Return (x, y) of the center of cell containing provided text 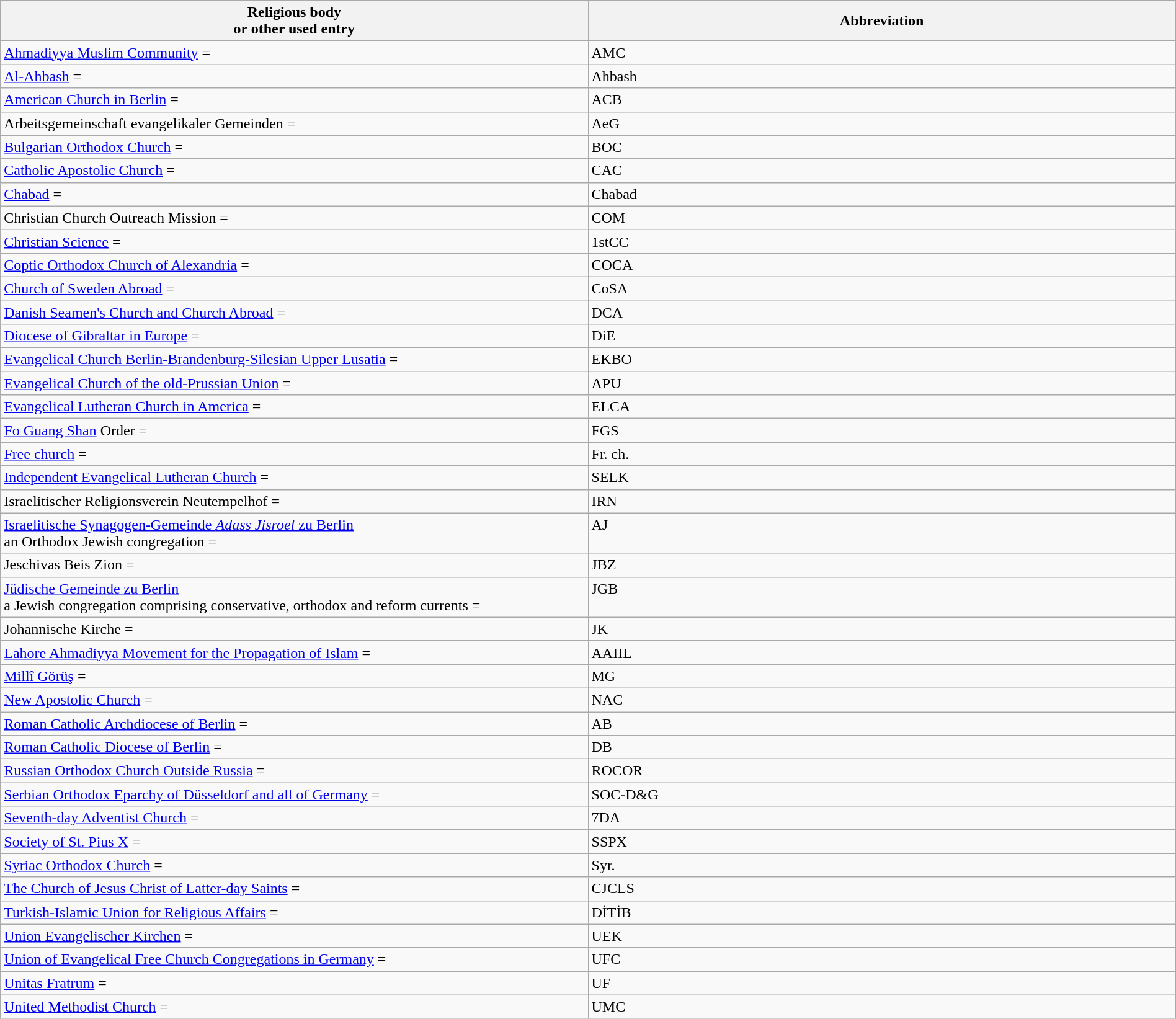
Fr. ch. (882, 454)
New Apostolic Church = (294, 700)
DİTİB (882, 912)
FGS (882, 430)
Serbian Orthodox Eparchy of Düsseldorf and all of Germany = (294, 794)
Free church = (294, 454)
Bulgarian Orthodox Church = (294, 147)
Syriac Orthodox Church = (294, 865)
UMC (882, 1007)
Danish Seamen's Church and Church Abroad = (294, 312)
Jüdische Gemeinde zu Berlina Jewish congregation comprising conservative, orthodox and reform currents = (294, 597)
Israelitische Synagogen-Gemeinde Adass Jisroel zu Berlinan Orthodox Jewish congregation = (294, 533)
Seventh-day Adventist Church = (294, 818)
Arbeitsgemeinschaft evangelikaler Gemeinden = (294, 123)
Israelitischer Religionsverein Neutempelhof = (294, 501)
Evangelical Church Berlin-Brandenburg-Silesian Upper Lusatia = (294, 360)
COM (882, 218)
COCA (882, 265)
Diocese of Gibraltar in Europe = (294, 336)
Evangelical Church of the old-Prussian Union = (294, 383)
AAIIL (882, 652)
Church of Sweden Abroad = (294, 288)
Fo Guang Shan Order = (294, 430)
AJ (882, 533)
AeG (882, 123)
SSPX (882, 842)
United Methodist Church = (294, 1007)
Society of St. Pius X = (294, 842)
JGB (882, 597)
Russian Orthodox Church Outside Russia = (294, 771)
Christian Church Outreach Mission = (294, 218)
ACB (882, 100)
Roman Catholic Archdiocese of Berlin = (294, 724)
Union Evangelischer Kirchen = (294, 936)
1stCC (882, 241)
Catholic Apostolic Church = (294, 171)
JK (882, 629)
Jeschivas Beis Zion = (294, 565)
ROCOR (882, 771)
Christian Science = (294, 241)
CoSA (882, 288)
Religious bodyor other used entry (294, 21)
MG (882, 676)
JBZ (882, 565)
UF (882, 983)
AB (882, 724)
Ahmadiyya Muslim Community = (294, 53)
Ahbash (882, 76)
CAC (882, 171)
Turkish-Islamic Union for Religious Affairs = (294, 912)
APU (882, 383)
UEK (882, 936)
SOC-D&G (882, 794)
Lahore Ahmadiyya Movement for the Propagation of Islam = (294, 652)
Chabad (882, 194)
Unitas Fratrum = (294, 983)
Independent Evangelical Lutheran Church = (294, 478)
DiE (882, 336)
AMC (882, 53)
IRN (882, 501)
EKBO (882, 360)
Union of Evangelical Free Church Congregations in Germany = (294, 959)
Chabad = (294, 194)
BOC (882, 147)
CJCLS (882, 889)
UFC (882, 959)
The Church of Jesus Christ of Latter-day Saints = (294, 889)
SELK (882, 478)
DCA (882, 312)
7DA (882, 818)
Roman Catholic Diocese of Berlin = (294, 747)
Johannische Kirche = (294, 629)
Evangelical Lutheran Church in America = (294, 407)
Abbreviation (882, 21)
NAC (882, 700)
Syr. (882, 865)
American Church in Berlin = (294, 100)
DB (882, 747)
Millî Görüş = (294, 676)
Al-Ahbash = (294, 76)
ELCA (882, 407)
Coptic Orthodox Church of Alexandria = (294, 265)
